Provide the [X, Y] coordinate of the cell's center where the given text is located.  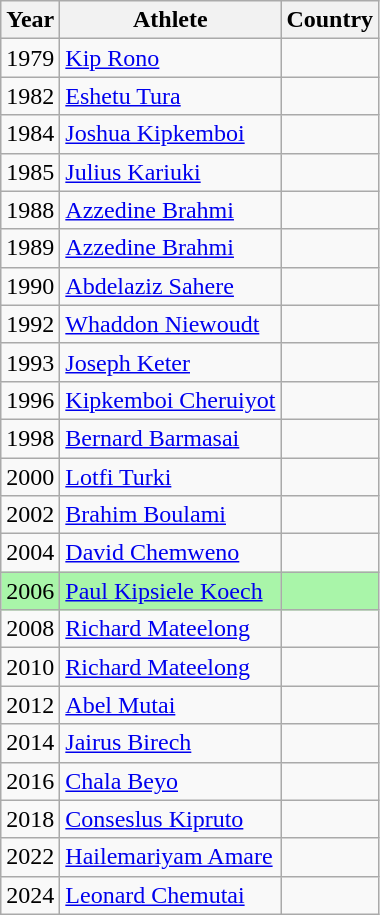
Paul Kipsiele Koech [170, 591]
1985 [30, 172]
2018 [30, 819]
1989 [30, 248]
2016 [30, 781]
Whaddon Niewoudt [170, 324]
Year [30, 20]
1993 [30, 362]
Abel Mutai [170, 705]
2002 [30, 515]
2022 [30, 857]
1988 [30, 210]
2006 [30, 591]
2024 [30, 895]
1984 [30, 134]
Bernard Barmasai [170, 438]
Eshetu Tura [170, 96]
Julius Kariuki [170, 172]
Joshua Kipkemboi [170, 134]
Country [330, 20]
1982 [30, 96]
1996 [30, 400]
Athlete [170, 20]
Brahim Boulami [170, 515]
2004 [30, 553]
2008 [30, 629]
Conseslus Kipruto [170, 819]
Leonard Chemutai [170, 895]
1979 [30, 58]
Chala Beyo [170, 781]
Joseph Keter [170, 362]
2012 [30, 705]
Kip Rono [170, 58]
Abdelaziz Sahere [170, 286]
David Chemweno [170, 553]
1990 [30, 286]
1992 [30, 324]
Kipkemboi Cheruiyot [170, 400]
Hailemariyam Amare [170, 857]
2000 [30, 477]
1998 [30, 438]
Lotfi Turki [170, 477]
2014 [30, 743]
2010 [30, 667]
Jairus Birech [170, 743]
